Return (x, y) of the center of cell containing provided text 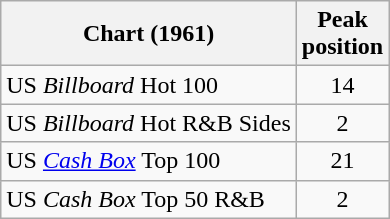
US Cash Box Top 50 R&B (149, 199)
Chart (1961) (149, 34)
Peakposition (342, 34)
US Billboard Hot R&B Sides (149, 123)
21 (342, 161)
US Billboard Hot 100 (149, 85)
14 (342, 85)
US Cash Box Top 100 (149, 161)
